Capture the cell that displays the provided text and extract its (x, y) central coordinate. 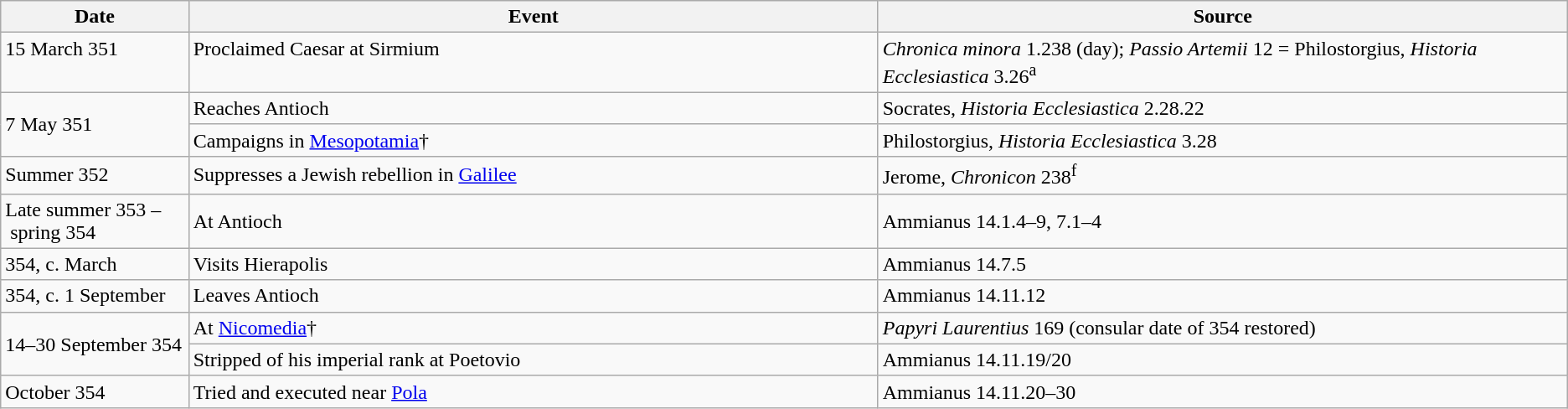
Stripped of his imperial rank at Poetovio (533, 360)
Ammianus 14.1.4–9, 7.1–4 (1223, 221)
15 March 351 (95, 63)
Campaigns in Mesopotamia† (533, 140)
Summer 352 (95, 174)
At Antioch (533, 221)
Socrates, Historia Ecclesiastica 2.28.22 (1223, 108)
Ammianus 14.11.20–30 (1223, 391)
Proclaimed Caesar at Sirmium (533, 63)
Event (533, 17)
Philostorgius, Historia Ecclesiastica 3.28 (1223, 140)
Jerome, Chronicon 238f (1223, 174)
Tried and executed near Pola (533, 391)
354, c. March (95, 264)
Visits Hierapolis (533, 264)
7 May 351 (95, 124)
At Nicomedia† (533, 328)
Papyri Laurentius 169 (consular date of 354 restored) (1223, 328)
October 354 (95, 391)
Ammianus 14.11.12 (1223, 296)
Source (1223, 17)
354, c. 1 September (95, 296)
14–30 September 354 (95, 344)
Date (95, 17)
Ammianus 14.7.5 (1223, 264)
Ammianus 14.11.19/20 (1223, 360)
Suppresses a Jewish rebellion in Galilee (533, 174)
Leaves Antioch (533, 296)
Reaches Antioch (533, 108)
Chronica minora 1.238 (day); Passio Artemii 12 = Philostorgius, Historia Ecclesiastica 3.26a (1223, 63)
Late summer 353 – spring 354 (95, 221)
